Detect which cell encompasses the target text, then output its (x, y) center coordinate. 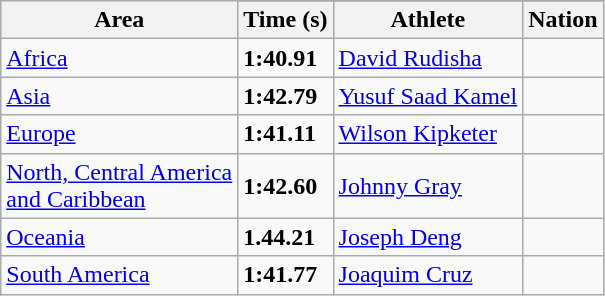
1.44.21 (286, 237)
Joaquim Cruz (428, 275)
Africa (120, 58)
Time (s) (286, 20)
Wilson Kipketer (428, 134)
1:42.60 (286, 186)
1:41.77 (286, 275)
1:41.11 (286, 134)
Athlete (428, 20)
1:42.79 (286, 96)
1:40.91 (286, 58)
South America (120, 275)
David Rudisha (428, 58)
Johnny Gray (428, 186)
Nation (563, 20)
Asia (120, 96)
Yusuf Saad Kamel (428, 96)
Oceania (120, 237)
North, Central America and Caribbean (120, 186)
Europe (120, 134)
Joseph Deng (428, 237)
Area (120, 20)
